Provide the [X, Y] coordinate of the cell's center where the given text is located.  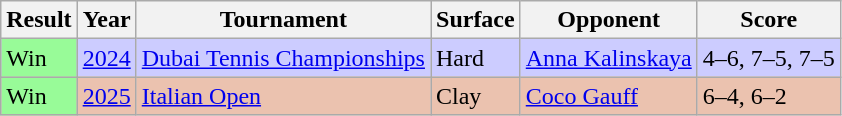
Clay [475, 96]
Italian Open [283, 96]
Surface [475, 20]
Dubai Tennis Championships [283, 58]
Opponent [608, 20]
Coco Gauff [608, 96]
Year [106, 20]
4–6, 7–5, 7–5 [768, 58]
Result [39, 20]
Hard [475, 58]
Score [768, 20]
2025 [106, 96]
2024 [106, 58]
Anna Kalinskaya [608, 58]
6–4, 6–2 [768, 96]
Tournament [283, 20]
